Detect which cell encompasses the target text, then output its (x, y) center coordinate. 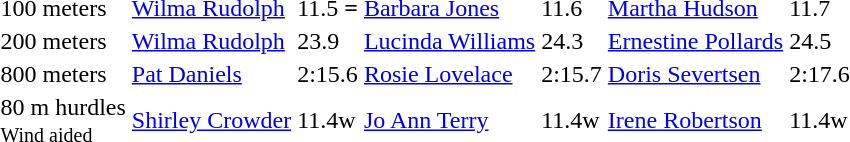
Rosie Lovelace (449, 74)
2:15.6 (328, 74)
Pat Daniels (211, 74)
2:15.7 (572, 74)
23.9 (328, 41)
24.3 (572, 41)
Ernestine Pollards (695, 41)
Lucinda Williams (449, 41)
Wilma Rudolph (211, 41)
Doris Severtsen (695, 74)
